Return the (X, Y) coordinate for the center point of the cell that contains the specified text.  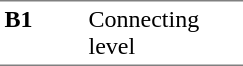
Connecting level (164, 33)
B1 (42, 33)
